From the cell containing the given text, extract its center point as [X, Y] coordinate. 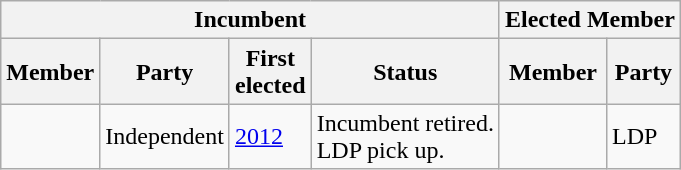
Independent [165, 136]
Incumbent [250, 20]
Firstelected [270, 72]
Incumbent retired.LDP pick up. [405, 136]
Elected Member [590, 20]
2012 [270, 136]
LDP [644, 136]
Status [405, 72]
